Return the [x, y] coordinate for the center point of the cell that contains the specified text.  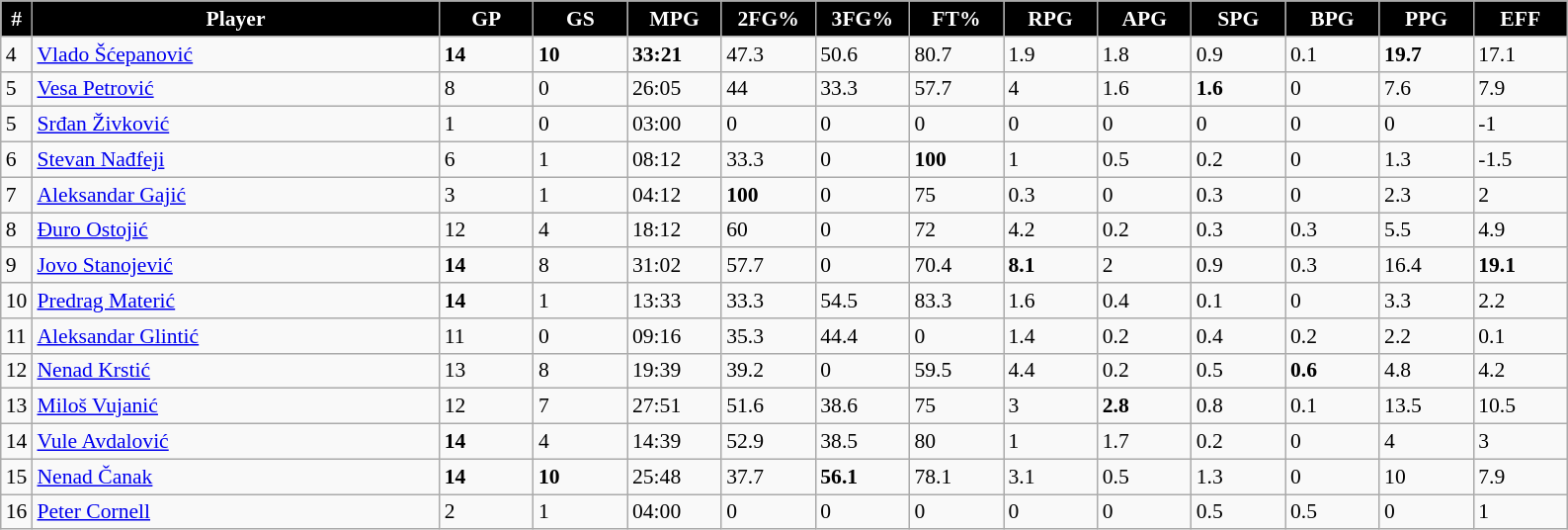
Vesa Petrović [235, 89]
APG [1144, 19]
37.7 [769, 477]
1.7 [1144, 442]
60 [769, 230]
83.3 [956, 301]
0.6 [1332, 371]
18:12 [674, 230]
04:00 [674, 512]
31:02 [674, 266]
Jovo Stanojević [235, 266]
72 [956, 230]
13:33 [674, 301]
3.3 [1427, 301]
Nenad Čanak [235, 477]
25:48 [674, 477]
0.8 [1239, 406]
44.4 [862, 336]
Srđan Živković [235, 125]
SPG [1239, 19]
Stevan Nađfeji [235, 160]
4.9 [1520, 230]
8.1 [1051, 266]
38.6 [862, 406]
13.5 [1427, 406]
19.7 [1427, 54]
Vule Avdalović [235, 442]
27:51 [674, 406]
-1.5 [1520, 160]
2.3 [1427, 195]
59.5 [956, 371]
BPG [1332, 19]
38.5 [862, 442]
09:16 [674, 336]
16.4 [1427, 266]
9 [17, 266]
1.8 [1144, 54]
39.2 [769, 371]
10.5 [1520, 406]
56.1 [862, 477]
FT% [956, 19]
Aleksandar Glintić [235, 336]
7.6 [1427, 89]
51.6 [769, 406]
16 [17, 512]
15 [17, 477]
EFF [1520, 19]
PPG [1427, 19]
Vlado Šćepanović [235, 54]
1.9 [1051, 54]
19.1 [1520, 266]
MPG [674, 19]
50.6 [862, 54]
08:12 [674, 160]
47.3 [769, 54]
52.9 [769, 442]
Aleksandar Gajić [235, 195]
Nenad Krstić [235, 371]
14:39 [674, 442]
2FG% [769, 19]
RPG [1051, 19]
26:05 [674, 89]
80 [956, 442]
19:39 [674, 371]
GS [581, 19]
4.8 [1427, 371]
Peter Cornell [235, 512]
# [17, 19]
04:12 [674, 195]
1.4 [1051, 336]
78.1 [956, 477]
54.5 [862, 301]
17.1 [1520, 54]
35.3 [769, 336]
44 [769, 89]
-1 [1520, 125]
3FG% [862, 19]
Miloš Vujanić [235, 406]
33:21 [674, 54]
03:00 [674, 125]
4.4 [1051, 371]
Đuro Ostojić [235, 230]
Predrag Materić [235, 301]
GP [486, 19]
70.4 [956, 266]
Player [235, 19]
3.1 [1051, 477]
80.7 [956, 54]
5.5 [1427, 230]
2.8 [1144, 406]
